Identify which cell holds the provided text, then report its [x, y] central coordinate. 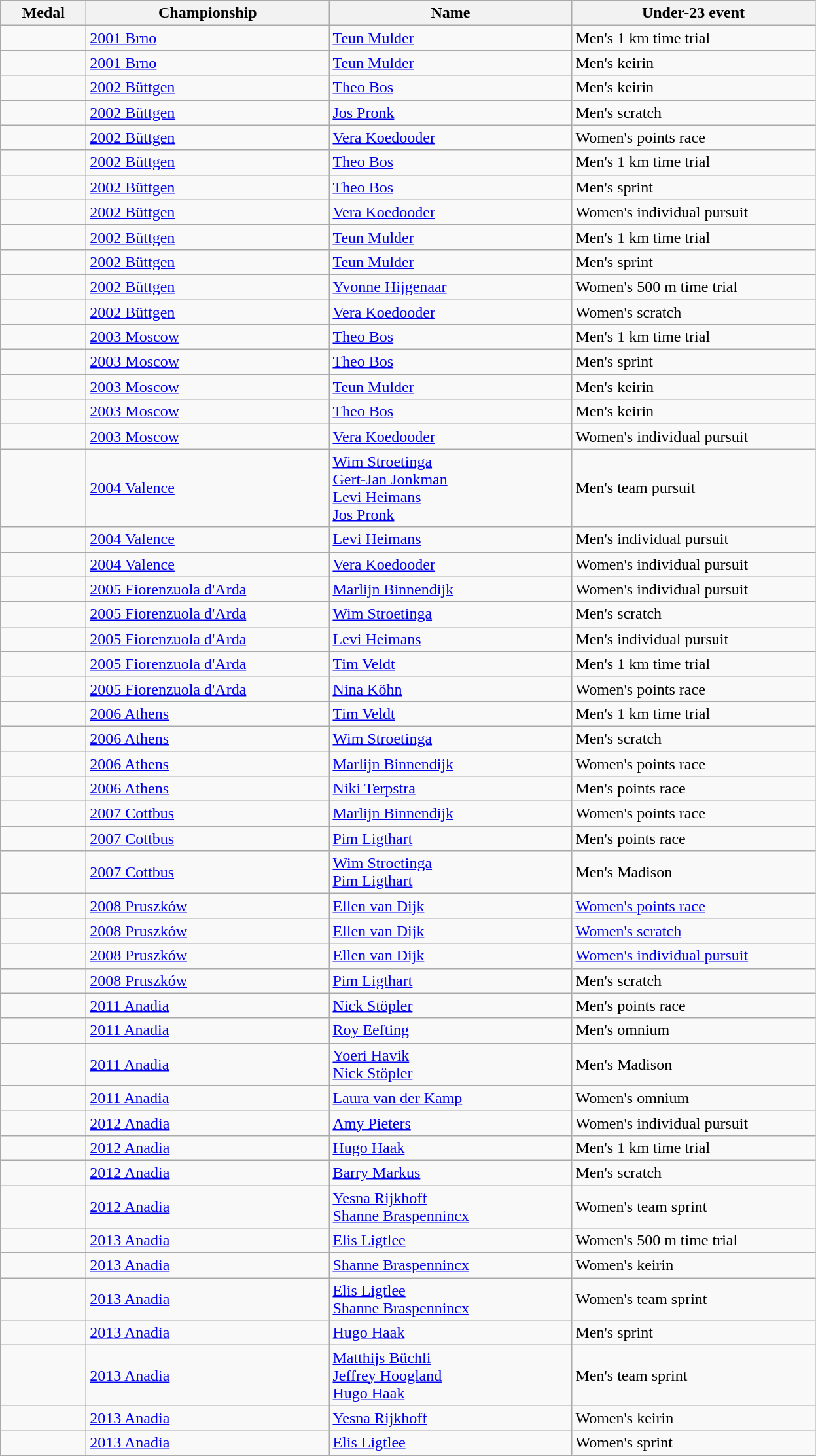
Name [450, 13]
Men's omnium [694, 1030]
Nina Köhn [450, 689]
Women's sprint [694, 1443]
Matthijs BüchliJeffrey HooglandHugo Haak [450, 1375]
Men's team pursuit [694, 488]
Yesna RijkhoffShanne Braspennincx [450, 1206]
Nick Stöpler [450, 1006]
Championship [208, 13]
Wim StroetingaPim Ligthart [450, 872]
Laura van der Kamp [450, 1098]
Yoeri HavikNick Stöpler [450, 1065]
Women's omnium [694, 1098]
Jos Pronk [450, 113]
Wim StroetingaGert-Jan JonkmanLevi HeimansJos Pronk [450, 488]
Under-23 event [694, 13]
Medal [43, 13]
Shanne Braspennincx [450, 1265]
Niki Terpstra [450, 789]
Yesna Rijkhoff [450, 1418]
Yvonne Hijgenaar [450, 287]
Barry Markus [450, 1173]
Roy Eefting [450, 1030]
Elis LigtleeShanne Braspennincx [450, 1299]
Men's team sprint [694, 1375]
Amy Pieters [450, 1123]
